For the text-containing cell, return its midpoint in [x, y] coordinate format. 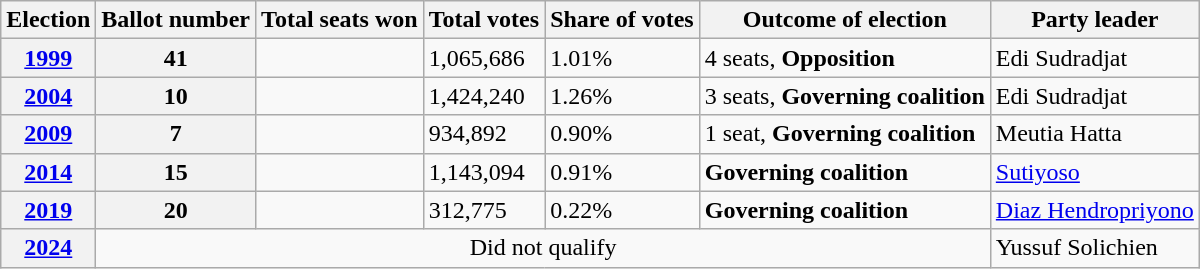
7 [176, 134]
0.90% [622, 134]
10 [176, 96]
Sutiyoso [1094, 172]
Did not qualify [543, 248]
41 [176, 58]
4 seats, Opposition [844, 58]
1,065,686 [484, 58]
2009 [48, 134]
2019 [48, 210]
Meutia Hatta [1094, 134]
1,143,094 [484, 172]
1.26% [622, 96]
Total seats won [340, 20]
3 seats, Governing coalition [844, 96]
1 seat, Governing coalition [844, 134]
0.91% [622, 172]
20 [176, 210]
Total votes [484, 20]
Party leader [1094, 20]
2024 [48, 248]
312,775 [484, 210]
0.22% [622, 210]
Share of votes [622, 20]
2004 [48, 96]
Yussuf Solichien [1094, 248]
Election [48, 20]
1.01% [622, 58]
Diaz Hendropriyono [1094, 210]
Ballot number [176, 20]
2014 [48, 172]
1,424,240 [484, 96]
Outcome of election [844, 20]
934,892 [484, 134]
1999 [48, 58]
15 [176, 172]
